Scan for the cell matching the given text and deliver its [x, y] coordinate at center. 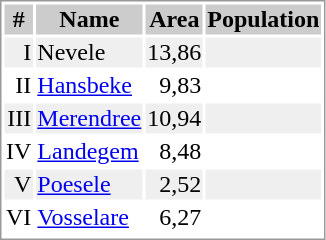
II [18, 85]
IV [18, 151]
# [18, 19]
Name [90, 19]
Hansbeke [90, 85]
Population [264, 19]
V [18, 185]
9,83 [174, 85]
Nevele [90, 53]
Area [174, 19]
VI [18, 217]
Poesele [90, 185]
2,52 [174, 185]
Vosselare [90, 217]
13,86 [174, 53]
8,48 [174, 151]
III [18, 119]
Landegem [90, 151]
10,94 [174, 119]
Merendree [90, 119]
I [18, 53]
6,27 [174, 217]
